Provide the (x, y) coordinate of the cell's center where the given text is located.  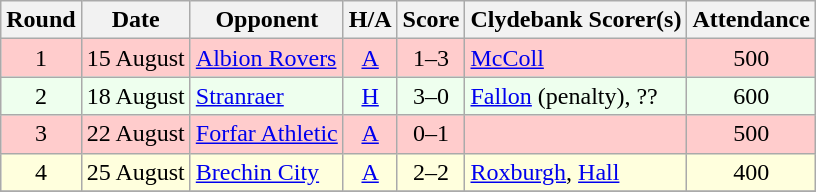
Score (431, 20)
0–1 (431, 134)
4 (41, 172)
H/A (370, 20)
Date (136, 20)
McColl (576, 58)
22 August (136, 134)
Attendance (751, 20)
25 August (136, 172)
18 August (136, 96)
15 August (136, 58)
Clydebank Scorer(s) (576, 20)
2 (41, 96)
Brechin City (266, 172)
1–3 (431, 58)
Fallon (penalty), ?? (576, 96)
Round (41, 20)
Roxburgh, Hall (576, 172)
Forfar Athletic (266, 134)
Opponent (266, 20)
3–0 (431, 96)
Albion Rovers (266, 58)
1 (41, 58)
400 (751, 172)
600 (751, 96)
2–2 (431, 172)
Stranraer (266, 96)
3 (41, 134)
H (370, 96)
